Find where the given text appears and provide that cell's center as [X, Y] coordinate. 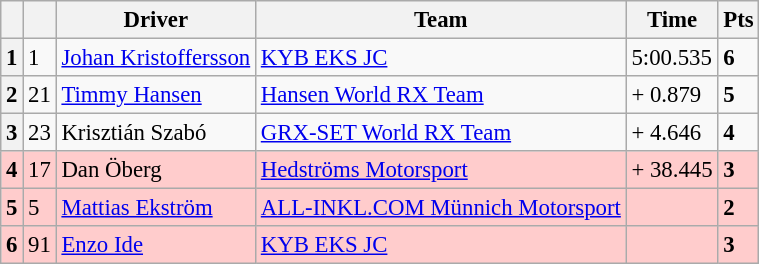
+ 38.445 [672, 170]
+ 4.646 [672, 133]
23 [40, 133]
ALL-INKL.COM Münnich Motorsport [440, 208]
Time [672, 20]
Hedströms Motorsport [440, 170]
Pts [738, 20]
17 [40, 170]
91 [40, 245]
5:00.535 [672, 58]
Timmy Hansen [156, 95]
Mattias Ekström [156, 208]
+ 0.879 [672, 95]
Team [440, 20]
Johan Kristoffersson [156, 58]
Dan Öberg [156, 170]
GRX-SET World RX Team [440, 133]
Krisztián Szabó [156, 133]
Driver [156, 20]
21 [40, 95]
Enzo Ide [156, 245]
Hansen World RX Team [440, 95]
